Scan for the cell matching the given text and deliver its (x, y) coordinate at center. 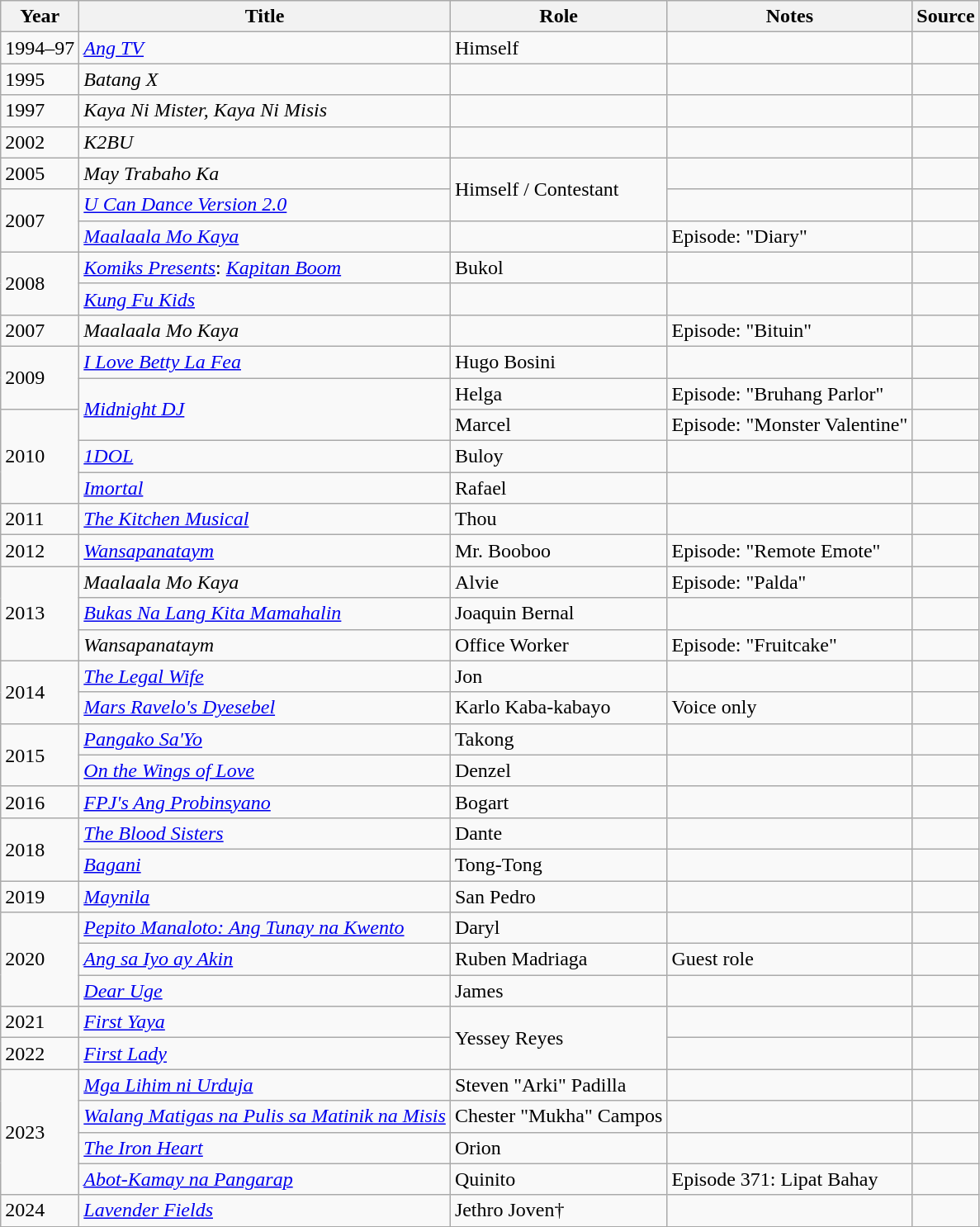
2018 (40, 849)
2010 (40, 457)
On the Wings of Love (265, 770)
2016 (40, 802)
Batang X (265, 79)
2022 (40, 1054)
Mga Lihim ni Urduja (265, 1085)
Alvie (558, 582)
The Kitchen Musical (265, 519)
1997 (40, 111)
Ang TV (265, 48)
Source (946, 17)
U Can Dance Version 2.0 (265, 205)
Helga (558, 394)
Chester "Mukha" Campos (558, 1116)
2011 (40, 519)
Joaquin Bernal (558, 613)
2020 (40, 959)
Tong-Tong (558, 865)
Voice only (789, 708)
FPJ's Ang Probinsyano (265, 802)
Quinito (558, 1179)
Jethro Joven† (558, 1210)
Bagani (265, 865)
Pepito Manaloto: Ang Tunay na Kwento (265, 928)
Office Worker (558, 645)
The Blood Sisters (265, 833)
I Love Betty La Fea (265, 362)
Episode 371: Lipat Bahay (789, 1179)
Maynila (265, 896)
2005 (40, 173)
2021 (40, 1022)
Walang Matigas na Pulis sa Matinik na Misis (265, 1116)
Notes (789, 17)
Orion (558, 1148)
Mars Ravelo's Dyesebel (265, 708)
Ruben Madriaga (558, 959)
Episode: "Fruitcake" (789, 645)
Kung Fu Kids (265, 299)
Komiks Presents: Kapitan Boom (265, 268)
Rafael (558, 488)
Episode: "Bruhang Parlor" (789, 394)
May Trabaho Ka (265, 173)
Takong (558, 739)
Kaya Ni Mister, Kaya Ni Misis (265, 111)
Lavender Fields (265, 1210)
Thou (558, 519)
Dante (558, 833)
Title (265, 17)
Episode: "Monster Valentine" (789, 425)
San Pedro (558, 896)
First Lady (265, 1054)
Role (558, 17)
2023 (40, 1132)
2024 (40, 1210)
2002 (40, 142)
2013 (40, 613)
Episode: "Diary" (789, 236)
Himself (558, 48)
Himself / Contestant (558, 189)
K2BU (265, 142)
Year (40, 17)
Guest role (789, 959)
2008 (40, 283)
1994–97 (40, 48)
Denzel (558, 770)
Bukas Na Lang Kita Mamahalin (265, 613)
James (558, 991)
Bukol (558, 268)
Jon (558, 676)
Hugo Bosini (558, 362)
2015 (40, 755)
Karlo Kaba-kabayo (558, 708)
The Legal Wife (265, 676)
1DOL (265, 457)
First Yaya (265, 1022)
Episode: "Bituin" (789, 330)
Steven "Arki" Padilla (558, 1085)
Bogart (558, 802)
2009 (40, 377)
Episode: "Remote Emote" (789, 551)
Midnight DJ (265, 410)
The Iron Heart (265, 1148)
Dear Uge (265, 991)
Pangako Sa'Yo (265, 739)
Abot-Kamay na Pangarap (265, 1179)
Episode: "Palda" (789, 582)
Buloy (558, 457)
Ang sa Iyo ay Akin (265, 959)
Daryl (558, 928)
Yessey Reyes (558, 1038)
2019 (40, 896)
Marcel (558, 425)
1995 (40, 79)
2012 (40, 551)
2014 (40, 692)
Imortal (265, 488)
Mr. Booboo (558, 551)
